Scan for the cell matching the given text and deliver its (X, Y) coordinate at center. 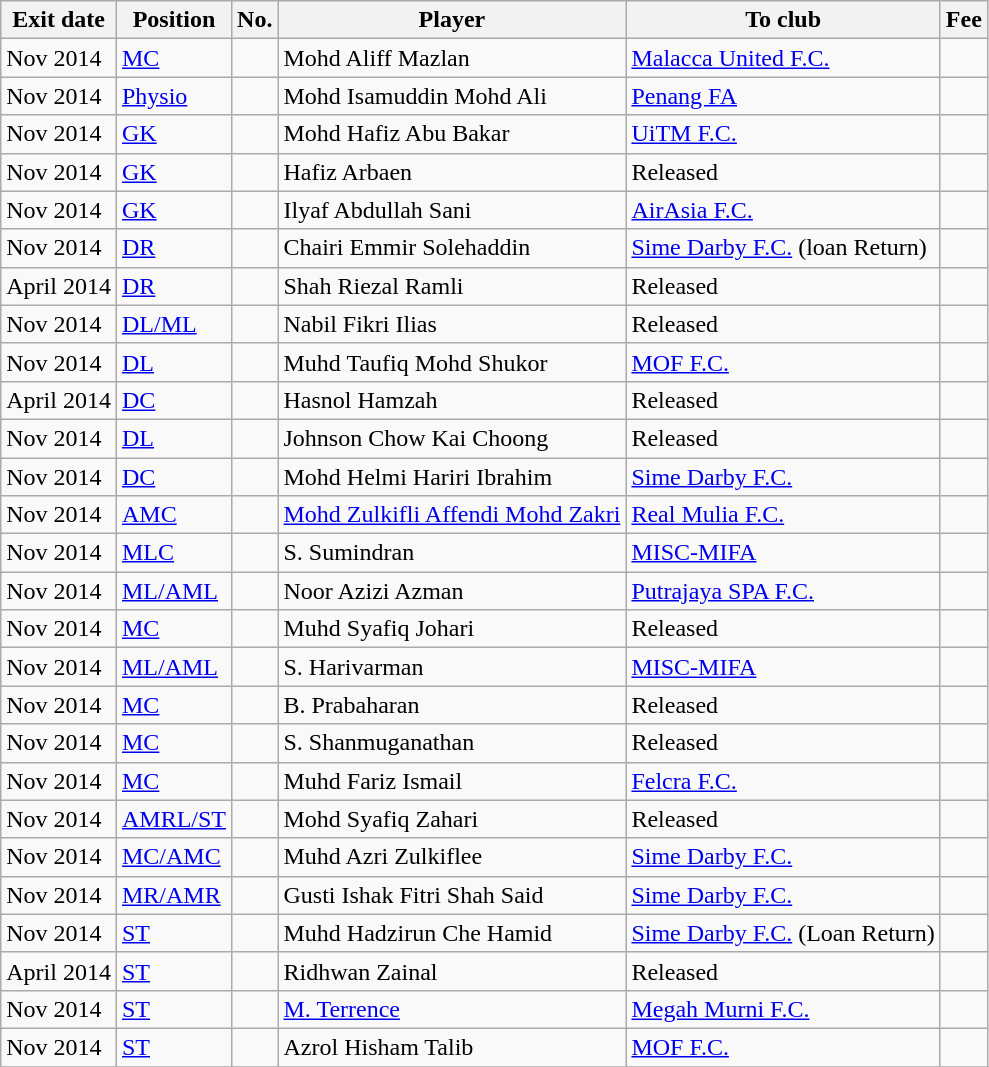
Sime Darby F.C. (loan Return) (783, 248)
Exit date (59, 20)
Johnson Chow Kai Choong (452, 438)
Putrajaya SPA F.C. (783, 591)
S. Harivarman (452, 667)
Penang FA (783, 96)
MC/AMC (174, 857)
Muhd Hadzirun Che Hamid (452, 933)
Muhd Taufiq Mohd Shukor (452, 362)
M. Terrence (452, 1009)
To club (783, 20)
Real Mulia F.C. (783, 515)
UiTM F.C. (783, 134)
Hasnol Hamzah (452, 400)
Physio (174, 96)
Mohd Isamuddin Mohd Ali (452, 96)
Azrol Hisham Talib (452, 1047)
B. Prabaharan (452, 705)
AirAsia F.C. (783, 210)
AMRL/ST (174, 819)
Nabil Fikri Ilias (452, 324)
Chairi Emmir Solehaddin (452, 248)
Mohd Helmi Hariri Ibrahim (452, 477)
S. Sumindran (452, 553)
Gusti Ishak Fitri Shah Said (452, 895)
Mohd Syafiq Zahari (452, 819)
MR/AMR (174, 895)
Hafiz Arbaen (452, 172)
Muhd Syafiq Johari (452, 629)
S. Shanmuganathan (452, 743)
DL/ML (174, 324)
Muhd Azri Zulkiflee (452, 857)
Malacca United F.C. (783, 58)
Mohd Zulkifli Affendi Mohd Zakri (452, 515)
No. (255, 20)
Megah Murni F.C. (783, 1009)
Muhd Fariz Ismail (452, 781)
Player (452, 20)
Noor Azizi Azman (452, 591)
MLC (174, 553)
Felcra F.C. (783, 781)
Ilyaf Abdullah Sani (452, 210)
AMC (174, 515)
Fee (964, 20)
Mohd Aliff Mazlan (452, 58)
Position (174, 20)
Shah Riezal Ramli (452, 286)
Mohd Hafiz Abu Bakar (452, 134)
Ridhwan Zainal (452, 971)
Sime Darby F.C. (Loan Return) (783, 933)
